For the text-containing cell, return its midpoint in [X, Y] coordinate format. 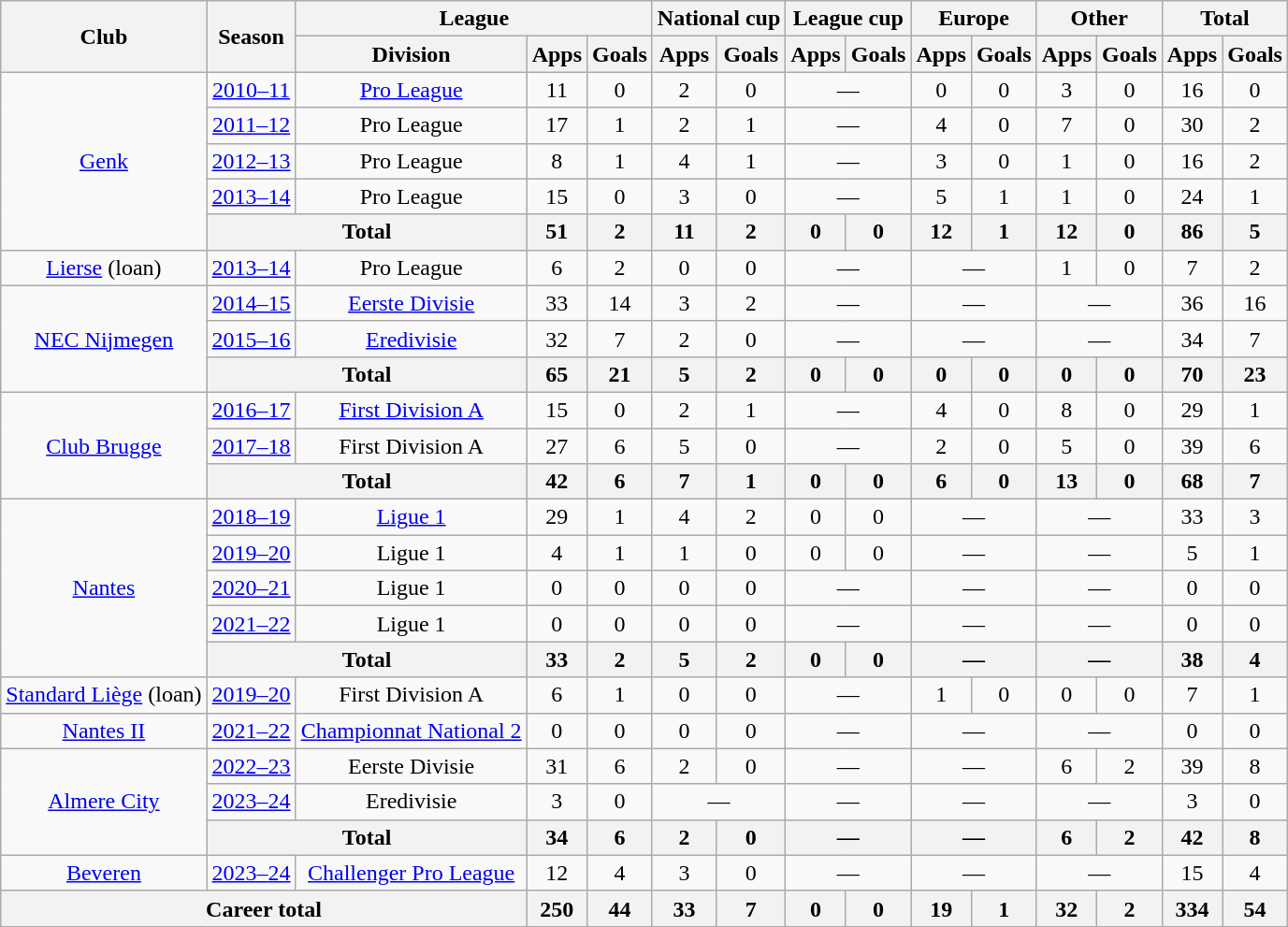
Other [1099, 19]
250 [557, 908]
Standard Liège (loan) [104, 695]
2017–18 [251, 446]
2022–23 [251, 766]
National cup [718, 19]
Nantes II [104, 731]
31 [557, 766]
65 [557, 374]
23 [1255, 374]
Club [104, 36]
68 [1192, 482]
2020–21 [251, 588]
38 [1192, 659]
Challenger Pro League [412, 873]
30 [1192, 125]
Club Brugge [104, 445]
27 [557, 446]
44 [620, 908]
NEC Nijmegen [104, 339]
Division [412, 54]
League [473, 19]
Lierse (loan) [104, 268]
2016–17 [251, 410]
70 [1192, 374]
17 [557, 125]
2010–11 [251, 90]
2011–12 [251, 125]
19 [941, 908]
League cup [848, 19]
2018–19 [251, 517]
54 [1255, 908]
Genk [104, 161]
21 [620, 374]
Europe [974, 19]
2012–13 [251, 161]
Nantes [104, 588]
86 [1192, 232]
13 [1066, 482]
36 [1192, 303]
334 [1192, 908]
51 [557, 232]
14 [620, 303]
24 [1192, 196]
Championnat National 2 [412, 731]
Almere City [104, 802]
Beveren [104, 873]
2014–15 [251, 303]
Career total [264, 908]
Season [251, 36]
2015–16 [251, 339]
